Determine the (X, Y) coordinate at the center of the cell enclosing the given text.  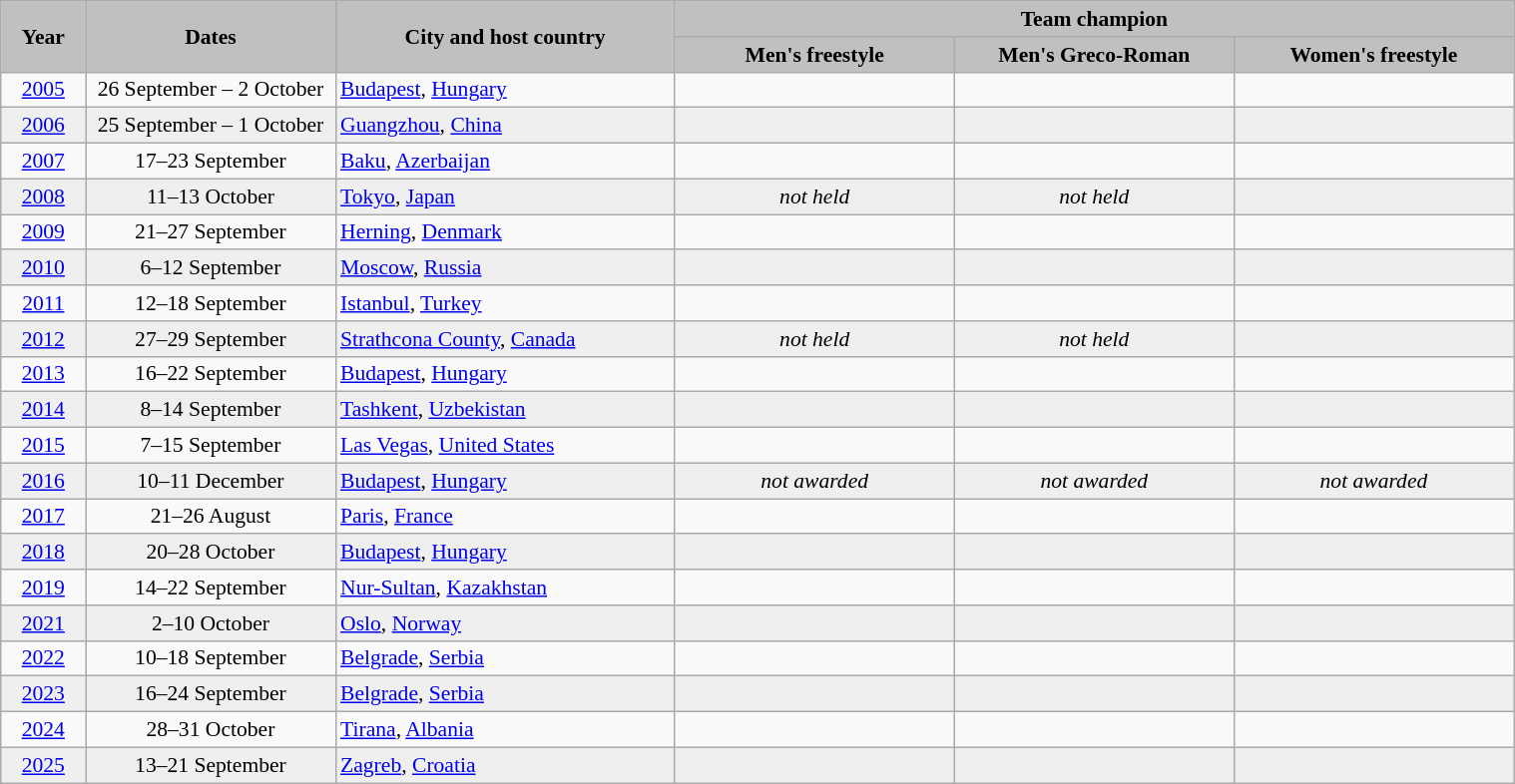
Moscow, Russia (505, 268)
Zagreb, Croatia (505, 765)
17–23 September (211, 162)
10–11 December (211, 481)
27–29 September (211, 339)
20–28 October (211, 553)
2021 (44, 623)
2023 (44, 694)
2006 (44, 126)
2025 (44, 765)
2011 (44, 303)
16–24 September (211, 694)
Tirana, Albania (505, 730)
2010 (44, 268)
2009 (44, 232)
21–27 September (211, 232)
Strathcona County, Canada (505, 339)
Men's Greco-Roman (1094, 55)
11–13 October (211, 196)
8–14 September (211, 410)
2022 (44, 658)
16–22 September (211, 374)
6–12 September (211, 268)
2018 (44, 553)
2–10 October (211, 623)
28–31 October (211, 730)
2005 (44, 90)
7–15 September (211, 446)
Women's freestyle (1373, 55)
2007 (44, 162)
2015 (44, 446)
2008 (44, 196)
Guangzhou, China (505, 126)
2024 (44, 730)
25 September – 1 October (211, 126)
26 September – 2 October (211, 90)
2013 (44, 374)
Las Vegas, United States (505, 446)
2016 (44, 481)
Team champion (1094, 19)
Paris, France (505, 517)
Tashkent, Uzbekistan (505, 410)
Men's freestyle (814, 55)
Baku, Azerbaijan (505, 162)
Nur-Sultan, Kazakhstan (505, 588)
Dates (211, 36)
Herning, Denmark (505, 232)
12–18 September (211, 303)
2014 (44, 410)
21–26 August (211, 517)
2017 (44, 517)
2012 (44, 339)
Oslo, Norway (505, 623)
10–18 September (211, 658)
14–22 September (211, 588)
Istanbul, Turkey (505, 303)
2019 (44, 588)
13–21 September (211, 765)
Tokyo, Japan (505, 196)
Year (44, 36)
City and host country (505, 36)
